Search for the cell housing the specified text and yield its (x, y) center coordinate. 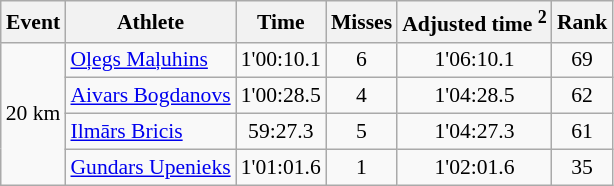
6 (362, 60)
Rank (582, 22)
1'00:10.1 (281, 60)
4 (362, 96)
Adjusted time 2 (474, 22)
1'04:28.5 (474, 96)
5 (362, 132)
Oļegs Maļuhins (150, 60)
61 (582, 132)
1'01:01.6 (281, 167)
Misses (362, 22)
Aivars Bogdanovs (150, 96)
Ilmārs Bricis (150, 132)
Event (34, 22)
1'04:27.3 (474, 132)
20 km (34, 113)
35 (582, 167)
1'02:01.6 (474, 167)
1 (362, 167)
62 (582, 96)
Gundars Upenieks (150, 167)
Athlete (150, 22)
1'06:10.1 (474, 60)
Time (281, 22)
1'00:28.5 (281, 96)
59:27.3 (281, 132)
69 (582, 60)
